Output the [x, y] coordinate of the center of the cell containing the given text.  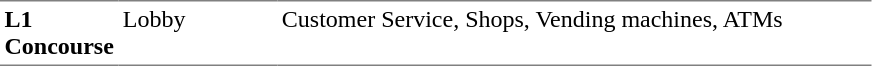
L1Concourse [59, 33]
Customer Service, Shops, Vending machines, ATMs [574, 33]
Lobby [198, 33]
